Pinpoint the cell where the given text exists, returning its [x, y] midpoint coordinate. 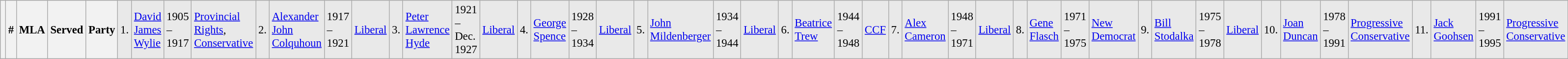
7. [895, 29]
1948 – 1971 [962, 29]
MLA [32, 29]
Alex Cameron [925, 29]
1975 – 1978 [1210, 29]
Beatrice Trew [813, 29]
# [11, 29]
Joan Duncan [1300, 29]
1971 – 1975 [1075, 29]
1921 –Dec. 1927 [466, 29]
Gene Flasch [1044, 29]
Party [102, 29]
10. [1271, 29]
New Democrat [1113, 29]
1928 – 1934 [582, 29]
CCF [876, 29]
2. [263, 29]
Alexander John Colquhoun [297, 29]
1978 – 1991 [1334, 29]
Jack Goohsen [1454, 29]
Served [67, 29]
3. [396, 29]
1944 – 1948 [848, 29]
9. [1145, 29]
5. [641, 29]
1905 – 1917 [178, 29]
1991 – 1995 [1490, 29]
4. [524, 29]
Peter Lawrence Hyde [427, 29]
John Mildenberger [680, 29]
11. [1422, 29]
George Spence [550, 29]
1917 – 1921 [338, 29]
Bill Stodalka [1174, 29]
Provincial Rights, Conservative [224, 29]
David James Wylie [147, 29]
1934 – 1944 [727, 29]
8. [1020, 29]
1. [125, 29]
6. [785, 29]
